Return (X, Y) of the center of cell containing provided text 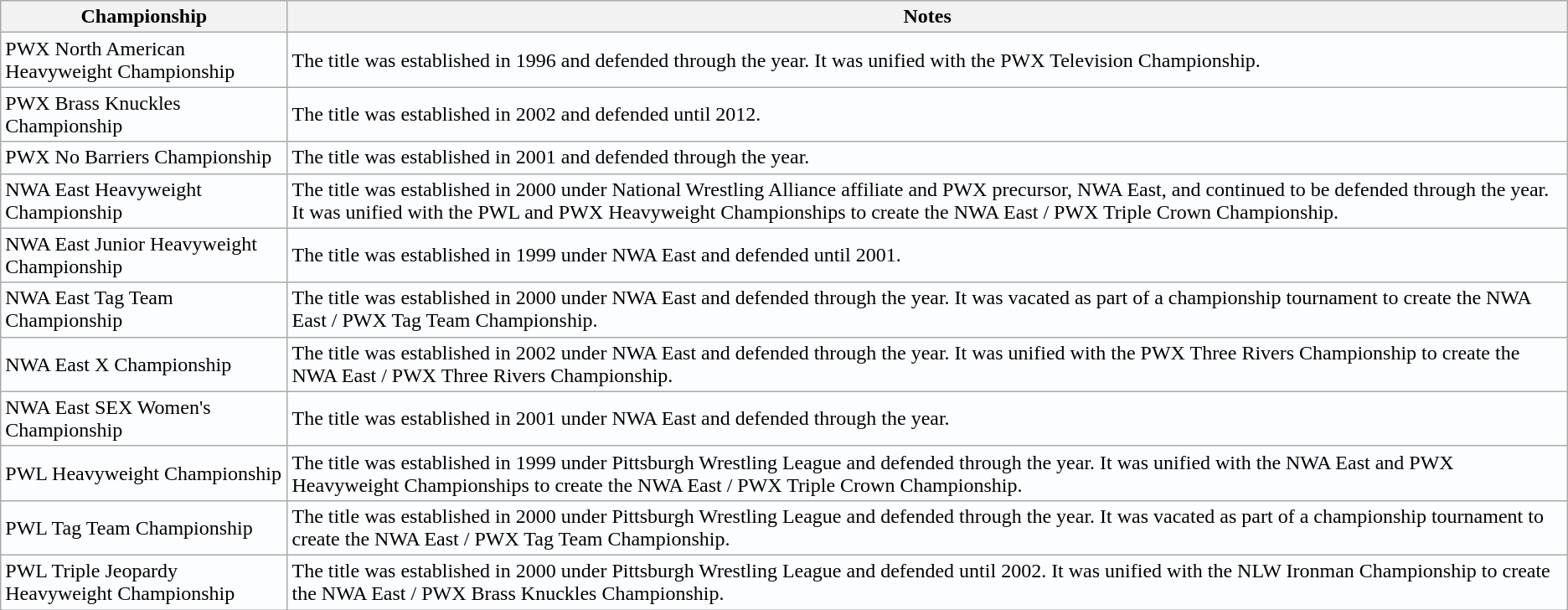
PWX North American Heavyweight Championship (144, 60)
PWL Tag Team Championship (144, 528)
The title was established in 1999 under NWA East and defended until 2001. (927, 255)
The title was established in 1996 and defended through the year. It was unified with the PWX Television Championship. (927, 60)
Notes (927, 17)
The title was established in 2001 under NWA East and defended through the year. (927, 419)
PWL Triple Jeopardy Heavyweight Championship (144, 582)
PWX No Barriers Championship (144, 158)
NWA East Tag Team Championship (144, 310)
Championship (144, 17)
NWA East X Championship (144, 364)
NWA East Junior Heavyweight Championship (144, 255)
NWA East SEX Women's Championship (144, 419)
The title was established in 2002 and defended until 2012. (927, 114)
NWA East Heavyweight Championship (144, 201)
PWX Brass Knuckles Championship (144, 114)
PWL Heavyweight Championship (144, 473)
The title was established in 2001 and defended through the year. (927, 158)
